Return (X, Y) of the center of cell containing provided text 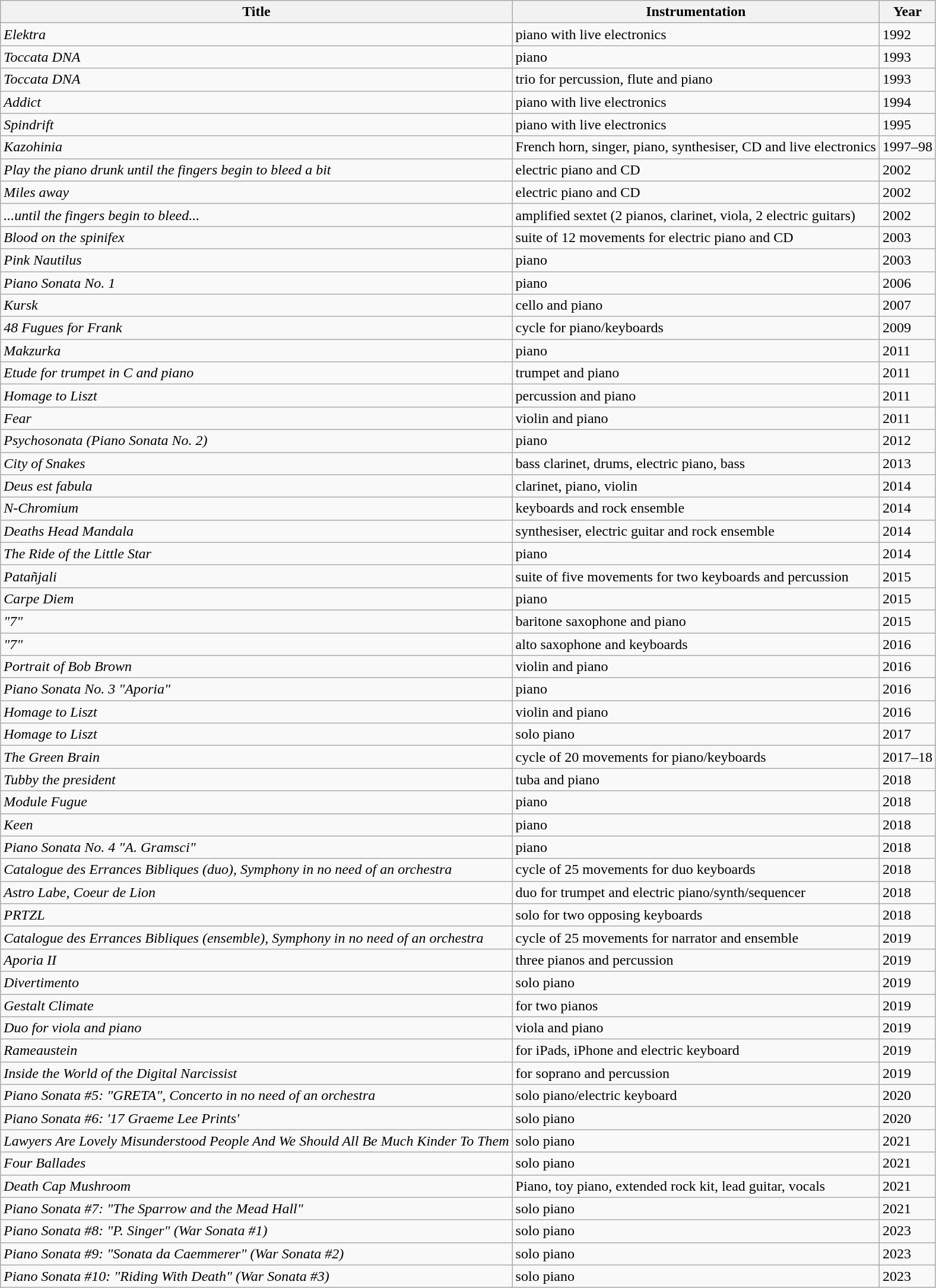
48 Fugues for Frank (256, 328)
Carpe Diem (256, 599)
Piano Sonata #5: "GRETA", Concerto in no need of an orchestra (256, 1096)
bass clarinet, drums, electric piano, bass (696, 463)
Elektra (256, 34)
suite of five movements for two keyboards and percussion (696, 576)
Piano, toy piano, extended rock kit, lead guitar, vocals (696, 1186)
Instrumentation (696, 12)
clarinet, piano, violin (696, 486)
Piano Sonata No. 1 (256, 283)
2007 (907, 306)
for two pianos (696, 1006)
Rameaustein (256, 1051)
Spindrift (256, 125)
Tubby the president (256, 780)
cycle of 20 movements for piano/keyboards (696, 757)
percussion and piano (696, 396)
Makzurka (256, 351)
Death Cap Mushroom (256, 1186)
Piano Sonata #8: "P. Singer" (War Sonata #1) (256, 1231)
PRTZL (256, 915)
trumpet and piano (696, 373)
2006 (907, 283)
Kazohinia (256, 147)
Aporia II (256, 960)
Year (907, 12)
alto saxophone and keyboards (696, 644)
Pink Nautilus (256, 260)
Piano Sonata #6: '17 Graeme Lee Prints' (256, 1118)
The Ride of the Little Star (256, 554)
baritone saxophone and piano (696, 621)
three pianos and percussion (696, 960)
Patañjali (256, 576)
Four Ballades (256, 1163)
City of Snakes (256, 463)
Catalogue des Errances Bibliques (duo), Symphony in no need of an orchestra (256, 870)
Title (256, 12)
for soprano and percussion (696, 1073)
1992 (907, 34)
Deaths Head Mandala (256, 531)
Catalogue des Errances Bibliques (ensemble), Symphony in no need of an orchestra (256, 937)
trio for percussion, flute and piano (696, 79)
...until the fingers begin to bleed... (256, 215)
Psychosonata (Piano Sonata No. 2) (256, 441)
Etude for trumpet in C and piano (256, 373)
Piano Sonata #10: "Riding With Death" (War Sonata #3) (256, 1276)
suite of 12 movements for electric piano and CD (696, 237)
1994 (907, 102)
Piano Sonata No. 4 "A. Gramsci" (256, 847)
2017–18 (907, 757)
solo piano/electric keyboard (696, 1096)
Addict (256, 102)
Miles away (256, 192)
duo for trumpet and electric piano/synth/sequencer (696, 892)
French horn, singer, piano, synthesiser, CD and live electronics (696, 147)
Duo for viola and piano (256, 1028)
Portrait of Bob Brown (256, 667)
Fear (256, 418)
Kursk (256, 306)
synthesiser, electric guitar and rock ensemble (696, 531)
1997–98 (907, 147)
solo for two opposing keyboards (696, 915)
Deus est fabula (256, 486)
The Green Brain (256, 757)
Play the piano drunk until the fingers begin to bleed a bit (256, 170)
cycle of 25 movements for narrator and ensemble (696, 937)
keyboards and rock ensemble (696, 508)
N-Chromium (256, 508)
Piano Sonata #7: "The Sparrow and the Mead Hall" (256, 1209)
Piano Sonata #9: "Sonata da Caemmerer" (War Sonata #2) (256, 1254)
2017 (907, 734)
tuba and piano (696, 780)
cycle of 25 movements for duo keyboards (696, 870)
Keen (256, 825)
1995 (907, 125)
Inside the World of the Digital Narcissist (256, 1073)
viola and piano (696, 1028)
Piano Sonata No. 3 "Aporia" (256, 689)
Gestalt Climate (256, 1006)
2009 (907, 328)
Astro Labe, Coeur de Lion (256, 892)
Divertimento (256, 982)
Blood on the spinifex (256, 237)
Lawyers Are Lovely Misunderstood People And We Should All Be Much Kinder To Them (256, 1141)
amplified sextet (2 pianos, clarinet, viola, 2 electric guitars) (696, 215)
for iPads, iPhone and electric keyboard (696, 1051)
cello and piano (696, 306)
2013 (907, 463)
Module Fugue (256, 802)
cycle for piano/keyboards (696, 328)
2012 (907, 441)
